Pinpoint the cell where the given text exists, returning its [x, y] midpoint coordinate. 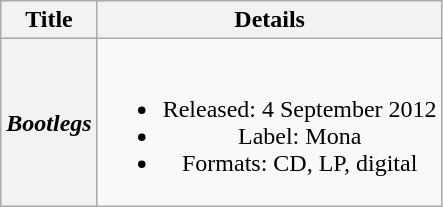
Details [270, 20]
Title [49, 20]
Released: 4 September 2012Label: MonaFormats: CD, LP, digital [270, 122]
Bootlegs [49, 122]
